Extract the [X, Y] coordinate from the center of the cell holding the provided text.  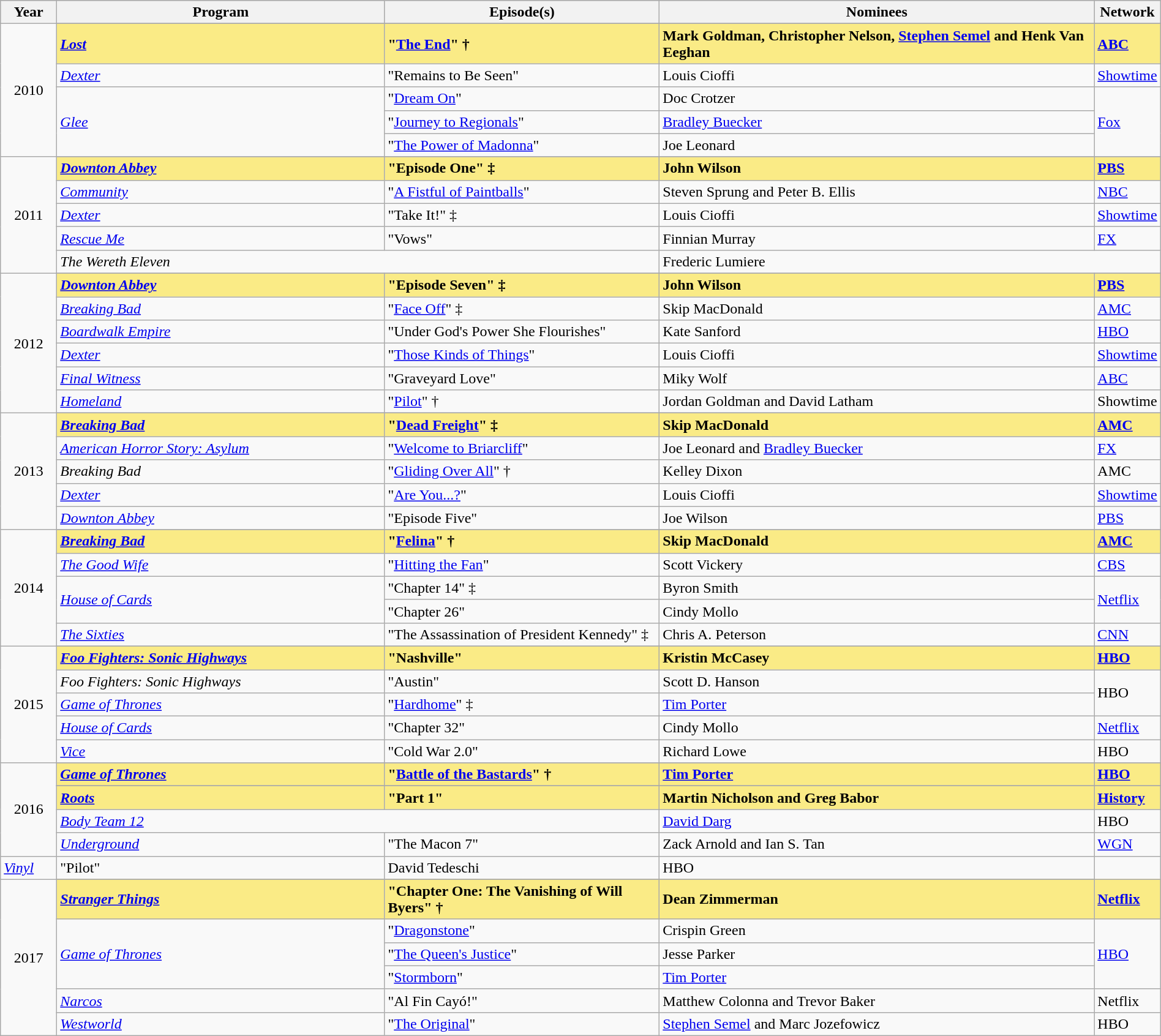
"Stormborn" [522, 977]
Roots [220, 798]
WGN [1127, 844]
Martin Nicholson and Greg Babor [877, 798]
"Face Off" ‡ [522, 308]
Jordan Goldman and David Latham [877, 402]
"The Original" [522, 1024]
"Battle of the Bastards" † [522, 775]
"Pilot" [220, 868]
Vice [220, 751]
"Episode Five" [522, 518]
Nominees [877, 12]
"Austin" [522, 681]
2012 [29, 343]
Network [1127, 12]
Stephen Semel and Marc Jozefowicz [877, 1024]
Frederic Lumiere [910, 261]
Dean Zimmerman [877, 899]
"Episode Seven" ‡ [522, 285]
Steven Sprung and Peter B. Ellis [877, 192]
Matthew Colonna and Trevor Baker [877, 1000]
"Take It!" ‡ [522, 215]
"Nashville" [522, 658]
"The End" † [522, 44]
"Pilot" † [522, 402]
The Wereth Eleven [358, 261]
"The Assassination of President Kennedy" ‡ [522, 634]
Chris A. Peterson [877, 634]
"Dragonstone" [522, 931]
Boardwalk Empire [220, 332]
Doc Crotzer [877, 99]
Westworld [220, 1024]
Fox [1127, 122]
2017 [29, 958]
"Part 1" [522, 798]
"Are You...?" [522, 495]
Kate Sanford [877, 332]
"Gliding Over All" † [522, 471]
"A Fistful of Paintballs" [522, 192]
2015 [29, 704]
"Chapter One: The Vanishing of Will Byers" † [522, 899]
Joe Leonard and Bradley Buecker [877, 448]
Zack Arnold and Ian S. Tan [877, 844]
"Remains to Be Seen" [522, 75]
Scott Vickery [877, 565]
"Episode One" ‡ [522, 168]
Joe Leonard [877, 145]
CNN [1127, 634]
Stranger Things [220, 899]
2016 [29, 809]
"Graveyard Love" [522, 378]
"Chapter 32" [522, 728]
History [1127, 798]
"Dream On" [522, 99]
Scott D. Hanson [877, 681]
"Hardhome" ‡ [522, 705]
Body Team 12 [358, 821]
Narcos [220, 1000]
Lost [220, 44]
"The Queen's Justice" [522, 954]
CBS [1127, 565]
"Vows" [522, 238]
Final Witness [220, 378]
2014 [29, 588]
Mark Goldman, Christopher Nelson, Stephen Semel and Henk Van Eeghan [877, 44]
David Tedeschi [522, 868]
"Those Kinds of Things" [522, 355]
"Under God's Power She Flourishes" [522, 332]
"Hitting the Fan" [522, 565]
"The Power of Madonna" [522, 145]
Underground [220, 844]
"Chapter 14" ‡ [522, 588]
Byron Smith [877, 588]
"Welcome to Briarcliff" [522, 448]
Episode(s) [522, 12]
Community [220, 192]
Joe Wilson [877, 518]
"Felina" † [522, 541]
Bradley Buecker [877, 122]
Jesse Parker [877, 954]
David Darg [877, 821]
"Journey to Regionals" [522, 122]
"Chapter 26" [522, 611]
"The Macon 7" [522, 844]
2013 [29, 471]
American Horror Story: Asylum [220, 448]
"Cold War 2.0" [522, 751]
Year [29, 12]
2011 [29, 215]
Vinyl [29, 868]
Kristin McCasey [877, 658]
Glee [220, 122]
2010 [29, 91]
Homeland [220, 402]
Program [220, 12]
Rescue Me [220, 238]
NBC [1127, 192]
The Good Wife [220, 565]
Richard Lowe [877, 751]
Kelley Dixon [877, 471]
Miky Wolf [877, 378]
Finnian Murray [877, 238]
The Sixties [220, 634]
Crispin Green [877, 931]
"Dead Freight" ‡ [522, 425]
"Al Fin Cayó!" [522, 1000]
